Scan for the cell matching the given text and deliver its [x, y] coordinate at center. 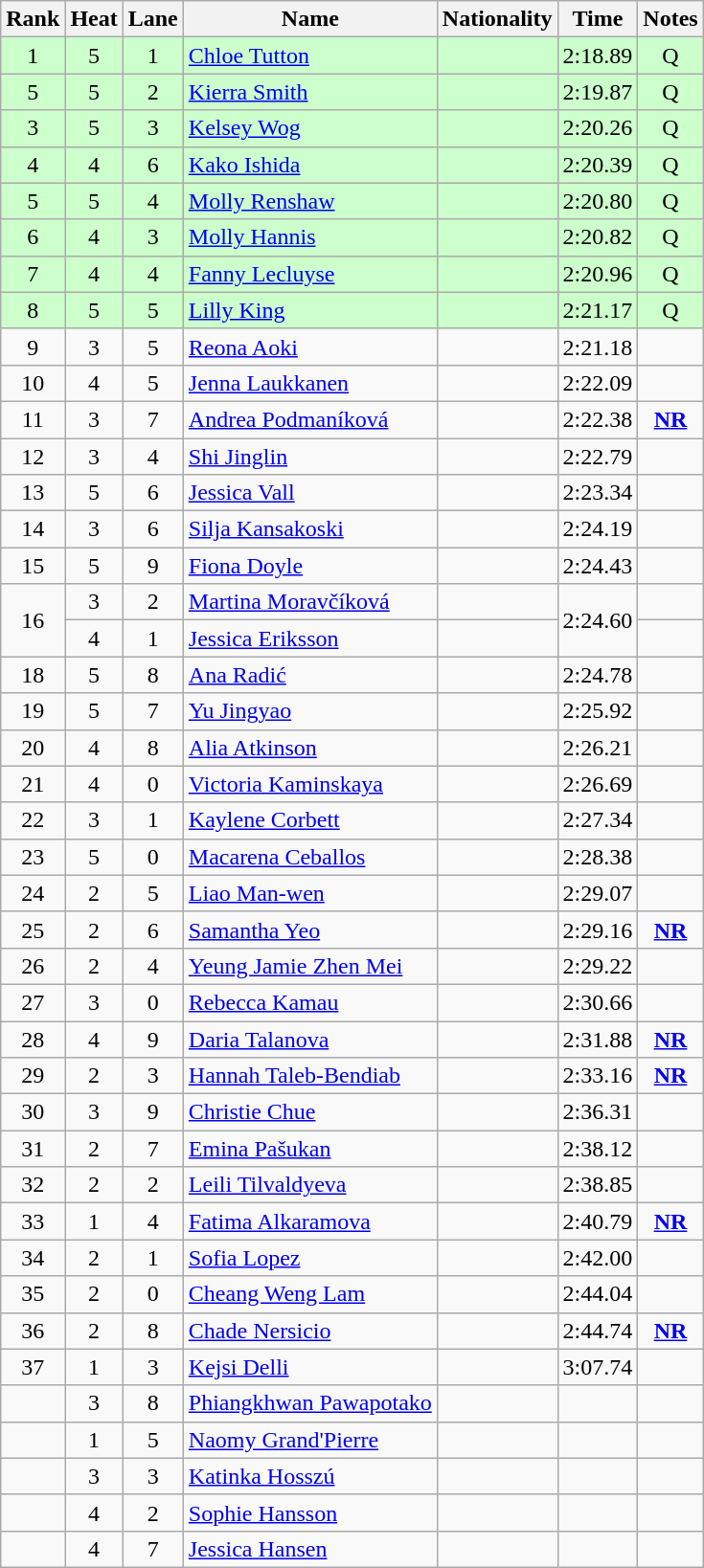
2:38.85 [598, 1185]
Notes [670, 19]
29 [33, 1076]
2:25.92 [598, 711]
19 [33, 711]
2:42.00 [598, 1258]
Kaylene Corbett [310, 820]
Sophie Hansson [310, 1512]
2:22.09 [598, 383]
2:36.31 [598, 1112]
Martina Moravčíková [310, 602]
Phiangkhwan Pawapotako [310, 1403]
2:18.89 [598, 56]
2:27.34 [598, 820]
2:29.07 [598, 893]
2:44.04 [598, 1294]
2:28.38 [598, 857]
32 [33, 1185]
12 [33, 457]
Andrea Podmaníková [310, 419]
Leili Tilvaldyeva [310, 1185]
2:22.38 [598, 419]
2:21.18 [598, 347]
Cheang Weng Lam [310, 1294]
Hannah Taleb-Bendiab [310, 1076]
2:20.39 [598, 165]
23 [33, 857]
Samantha Yeo [310, 930]
22 [33, 820]
18 [33, 675]
Yeung Jamie Zhen Mei [310, 966]
Yu Jingyao [310, 711]
Christie Chue [310, 1112]
2:44.74 [598, 1331]
2:24.60 [598, 620]
15 [33, 566]
3:07.74 [598, 1367]
20 [33, 748]
2:20.26 [598, 128]
10 [33, 383]
33 [33, 1221]
Lane [153, 19]
2:38.12 [598, 1149]
16 [33, 620]
30 [33, 1112]
2:21.17 [598, 310]
34 [33, 1258]
2:22.79 [598, 457]
2:31.88 [598, 1039]
Rank [33, 19]
Victoria Kaminskaya [310, 784]
Chloe Tutton [310, 56]
Daria Talanova [310, 1039]
Jessica Eriksson [310, 638]
Silja Kansakoski [310, 529]
Macarena Ceballos [310, 857]
2:24.43 [598, 566]
Liao Man-wen [310, 893]
36 [33, 1331]
Nationality [497, 19]
2:26.21 [598, 748]
Sofia Lopez [310, 1258]
2:33.16 [598, 1076]
Jessica Vall [310, 493]
2:29.16 [598, 930]
Kelsey Wog [310, 128]
Time [598, 19]
Jenna Laukkanen [310, 383]
2:29.22 [598, 966]
Reona Aoki [310, 347]
28 [33, 1039]
2:19.87 [598, 92]
Shi Jinglin [310, 457]
Jessica Hansen [310, 1549]
11 [33, 419]
Chade Nersicio [310, 1331]
Molly Renshaw [310, 201]
2:24.78 [598, 675]
Naomy Grand'Pierre [310, 1440]
25 [33, 930]
2:30.66 [598, 1002]
26 [33, 966]
Rebecca Kamau [310, 1002]
2:24.19 [598, 529]
2:20.80 [598, 201]
2:40.79 [598, 1221]
Fatima Alkaramova [310, 1221]
Fanny Lecluyse [310, 274]
2:26.69 [598, 784]
37 [33, 1367]
Katinka Hosszú [310, 1476]
31 [33, 1149]
14 [33, 529]
13 [33, 493]
Heat [94, 19]
Alia Atkinson [310, 748]
Kejsi Delli [310, 1367]
2:20.82 [598, 237]
27 [33, 1002]
Kierra Smith [310, 92]
Name [310, 19]
24 [33, 893]
Ana Radić [310, 675]
Molly Hannis [310, 237]
Kako Ishida [310, 165]
Lilly King [310, 310]
21 [33, 784]
2:23.34 [598, 493]
Fiona Doyle [310, 566]
2:20.96 [598, 274]
35 [33, 1294]
Emina Pašukan [310, 1149]
